Pinpoint the cell where the given text exists, returning its (X, Y) midpoint coordinate. 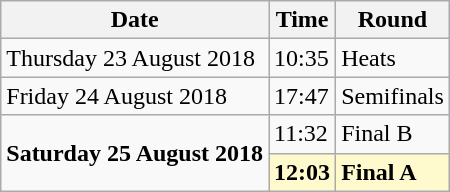
Thursday 23 August 2018 (135, 58)
Time (302, 20)
Friday 24 August 2018 (135, 96)
Saturday 25 August 2018 (135, 153)
Round (393, 20)
Final A (393, 172)
17:47 (302, 96)
Date (135, 20)
10:35 (302, 58)
11:32 (302, 134)
Semifinals (393, 96)
Heats (393, 58)
Final B (393, 134)
12:03 (302, 172)
